Return (X, Y) of the center of cell containing provided text 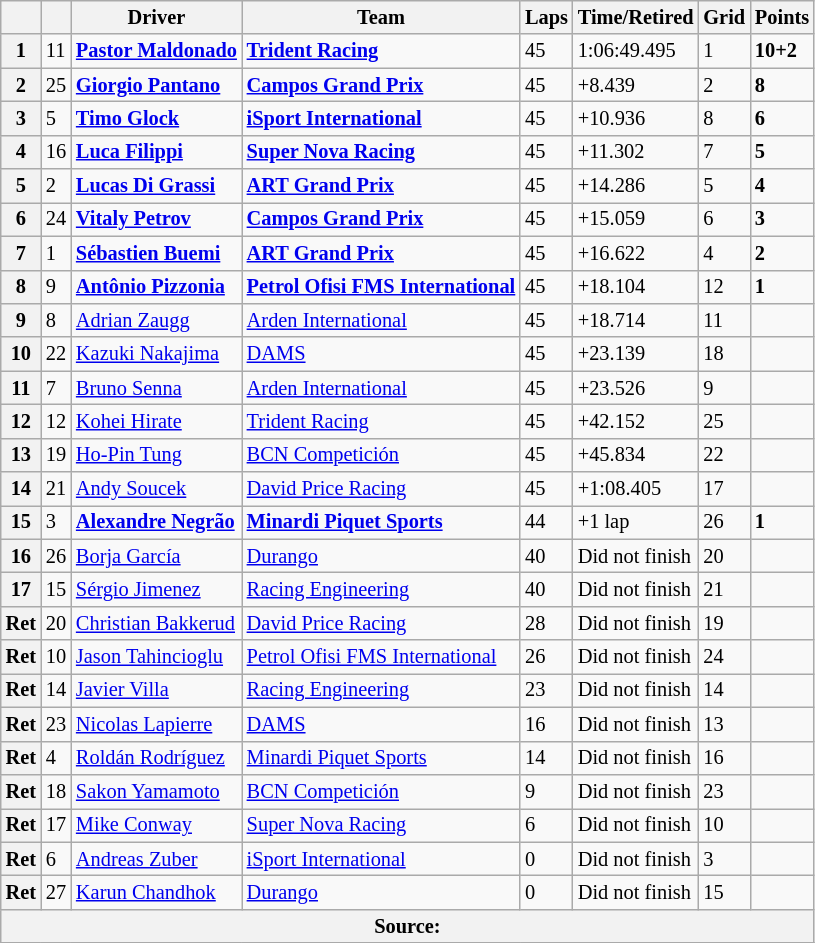
Antônio Pizzonia (156, 287)
+16.622 (636, 253)
Jason Tahincioglu (156, 657)
Andreas Zuber (156, 859)
+23.139 (636, 354)
+14.286 (636, 186)
28 (546, 623)
Vitaly Petrov (156, 219)
Lucas Di Grassi (156, 186)
Giorgio Pantano (156, 85)
Adrian Zaugg (156, 320)
Timo Glock (156, 118)
Karun Chandhok (156, 892)
+8.439 (636, 85)
Alexandre Negrão (156, 522)
Team (381, 17)
Mike Conway (156, 825)
Kohei Hirate (156, 421)
+18.714 (636, 320)
+10.936 (636, 118)
+1 lap (636, 522)
Grid (724, 17)
27 (56, 892)
10+2 (782, 51)
Ho-Pin Tung (156, 455)
Pastor Maldonado (156, 51)
Christian Bakkerud (156, 623)
+45.834 (636, 455)
+42.152 (636, 421)
Sérgio Jimenez (156, 589)
Driver (156, 17)
Nicolas Lapierre (156, 724)
Points (782, 17)
Borja García (156, 556)
+23.526 (636, 388)
Sébastien Buemi (156, 253)
Source: (408, 926)
Sakon Yamamoto (156, 791)
Javier Villa (156, 690)
Kazuki Nakajima (156, 354)
+15.059 (636, 219)
Time/Retired (636, 17)
Roldán Rodríguez (156, 758)
44 (546, 522)
1:06:49.495 (636, 51)
Andy Soucek (156, 489)
+18.104 (636, 287)
+11.302 (636, 152)
Luca Filippi (156, 152)
+1:08.405 (636, 489)
Laps (546, 17)
Bruno Senna (156, 388)
